Return the [x, y] coordinate for the center point of the cell that contains the specified text.  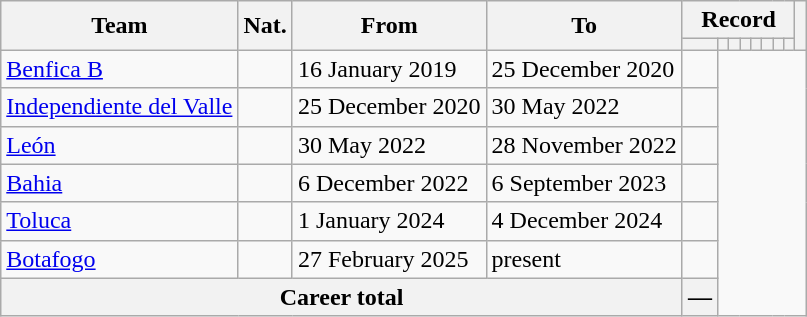
Career total [342, 297]
Bahia [120, 183]
16 January 2019 [389, 69]
— [700, 297]
27 February 2025 [389, 259]
Independiente del Valle [120, 107]
Nat. [265, 26]
6 December 2022 [389, 183]
To [584, 26]
Record [738, 20]
1 January 2024 [389, 221]
León [120, 145]
4 December 2024 [584, 221]
Benfica B [120, 69]
Toluca [120, 221]
Botafogo [120, 259]
28 November 2022 [584, 145]
Team [120, 26]
6 September 2023 [584, 183]
present [584, 259]
From [389, 26]
